Determine the [x, y] coordinate at the center of the cell enclosing the given text.  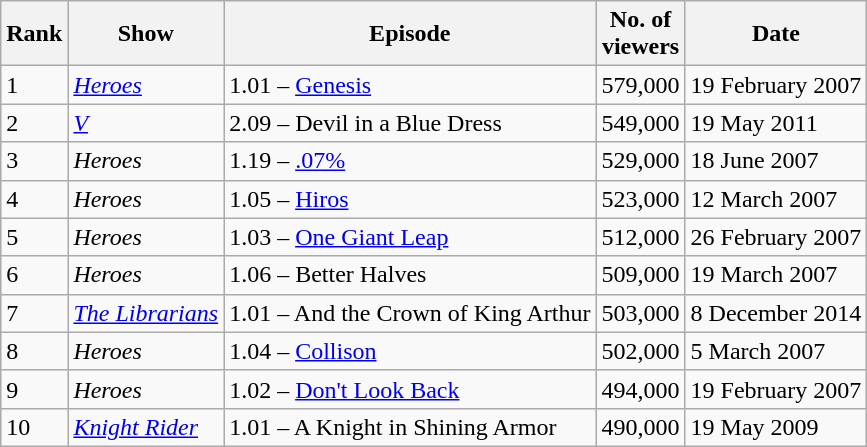
5 March 2007 [776, 351]
1.06 – Better Halves [410, 275]
Show [146, 34]
494,000 [640, 389]
3 [34, 161]
19 May 2009 [776, 427]
1.01 – And the Crown of King Arthur [410, 313]
1.03 – One Giant Leap [410, 237]
12 March 2007 [776, 199]
490,000 [640, 427]
V [146, 123]
Date [776, 34]
549,000 [640, 123]
26 February 2007 [776, 237]
503,000 [640, 313]
1.04 – Collison [410, 351]
502,000 [640, 351]
5 [34, 237]
9 [34, 389]
18 June 2007 [776, 161]
19 March 2007 [776, 275]
No. ofviewers [640, 34]
8 December 2014 [776, 313]
10 [34, 427]
1.19 – .07% [410, 161]
Episode [410, 34]
8 [34, 351]
7 [34, 313]
529,000 [640, 161]
6 [34, 275]
Rank [34, 34]
509,000 [640, 275]
4 [34, 199]
2 [34, 123]
1.01 – Genesis [410, 85]
1.05 – Hiros [410, 199]
Knight Rider [146, 427]
The Librarians [146, 313]
1 [34, 85]
579,000 [640, 85]
512,000 [640, 237]
1.02 – Don't Look Back [410, 389]
1.01 – A Knight in Shining Armor [410, 427]
2.09 – Devil in a Blue Dress [410, 123]
19 May 2011 [776, 123]
523,000 [640, 199]
